Output the (x, y) coordinate of the center of the cell containing the given text.  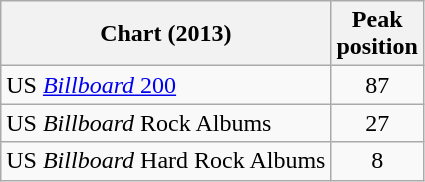
8 (377, 161)
87 (377, 85)
27 (377, 123)
US Billboard Rock Albums (166, 123)
US Billboard Hard Rock Albums (166, 161)
US Billboard 200 (166, 85)
Peakposition (377, 34)
Chart (2013) (166, 34)
